Return (x, y) of the center of cell containing provided text 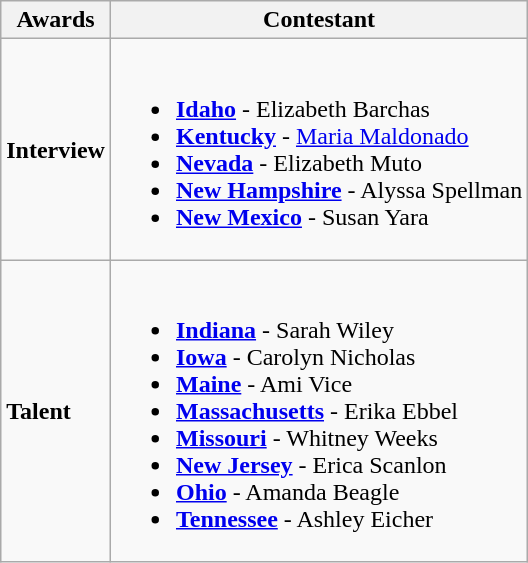
Awards (56, 20)
Interview (56, 150)
Contestant (318, 20)
Idaho - Elizabeth Barchas Kentucky - Maria Maldonado Nevada - Elizabeth Muto New Hampshire - Alyssa Spellman New Mexico - Susan Yara (318, 150)
Talent (56, 411)
